Pinpoint the cell where the given text exists, returning its [x, y] midpoint coordinate. 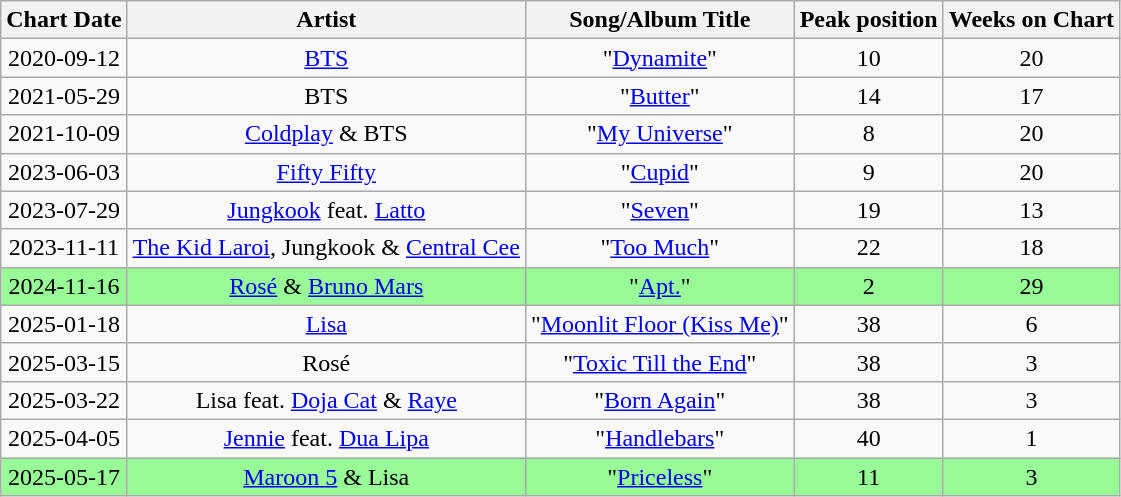
2025-03-15 [64, 362]
2020-09-12 [64, 58]
Peak position [868, 20]
2025-04-05 [64, 438]
2023-11-11 [64, 248]
Song/Album Title [660, 20]
1 [1031, 438]
2025-03-22 [64, 400]
Weeks on Chart [1031, 20]
Artist [326, 20]
"Handlebars" [660, 438]
2 [868, 286]
Lisa feat. Doja Cat & Raye [326, 400]
"Apt." [660, 286]
11 [868, 477]
Jennie feat. Dua Lipa [326, 438]
6 [1031, 324]
2021-05-29 [64, 96]
"Priceless" [660, 477]
"Born Again" [660, 400]
10 [868, 58]
The Kid Laroi, Jungkook & Central Cee [326, 248]
9 [868, 172]
"Butter" [660, 96]
14 [868, 96]
2024-11-16 [64, 286]
Fifty Fifty [326, 172]
Jungkook feat. Latto [326, 210]
Maroon 5 & Lisa [326, 477]
Chart Date [64, 20]
19 [868, 210]
2021-10-09 [64, 134]
13 [1031, 210]
Coldplay & BTS [326, 134]
2023-07-29 [64, 210]
17 [1031, 96]
8 [868, 134]
22 [868, 248]
2025-05-17 [64, 477]
"Moonlit Floor (Kiss Me)" [660, 324]
"My Universe" [660, 134]
"Seven" [660, 210]
"Dynamite" [660, 58]
"Toxic Till the End" [660, 362]
18 [1031, 248]
29 [1031, 286]
"Too Much" [660, 248]
2025-01-18 [64, 324]
Rosé [326, 362]
Lisa [326, 324]
40 [868, 438]
2023-06-03 [64, 172]
Rosé & Bruno Mars [326, 286]
"Cupid" [660, 172]
